For the text-containing cell, return its midpoint in (X, Y) coordinate format. 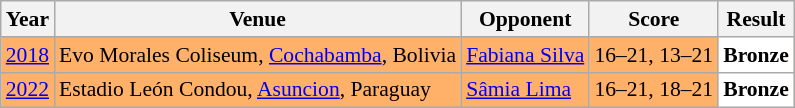
Evo Morales Coliseum, Cochabamba, Bolivia (258, 55)
2022 (28, 90)
Estadio León Condou, Asuncion, Paraguay (258, 90)
2018 (28, 55)
Venue (258, 19)
Result (756, 19)
Fabiana Silva (525, 55)
Score (654, 19)
16–21, 18–21 (654, 90)
Opponent (525, 19)
Sâmia Lima (525, 90)
16–21, 13–21 (654, 55)
Year (28, 19)
